Provide the [x, y] coordinate of the cell's center where the given text is located.  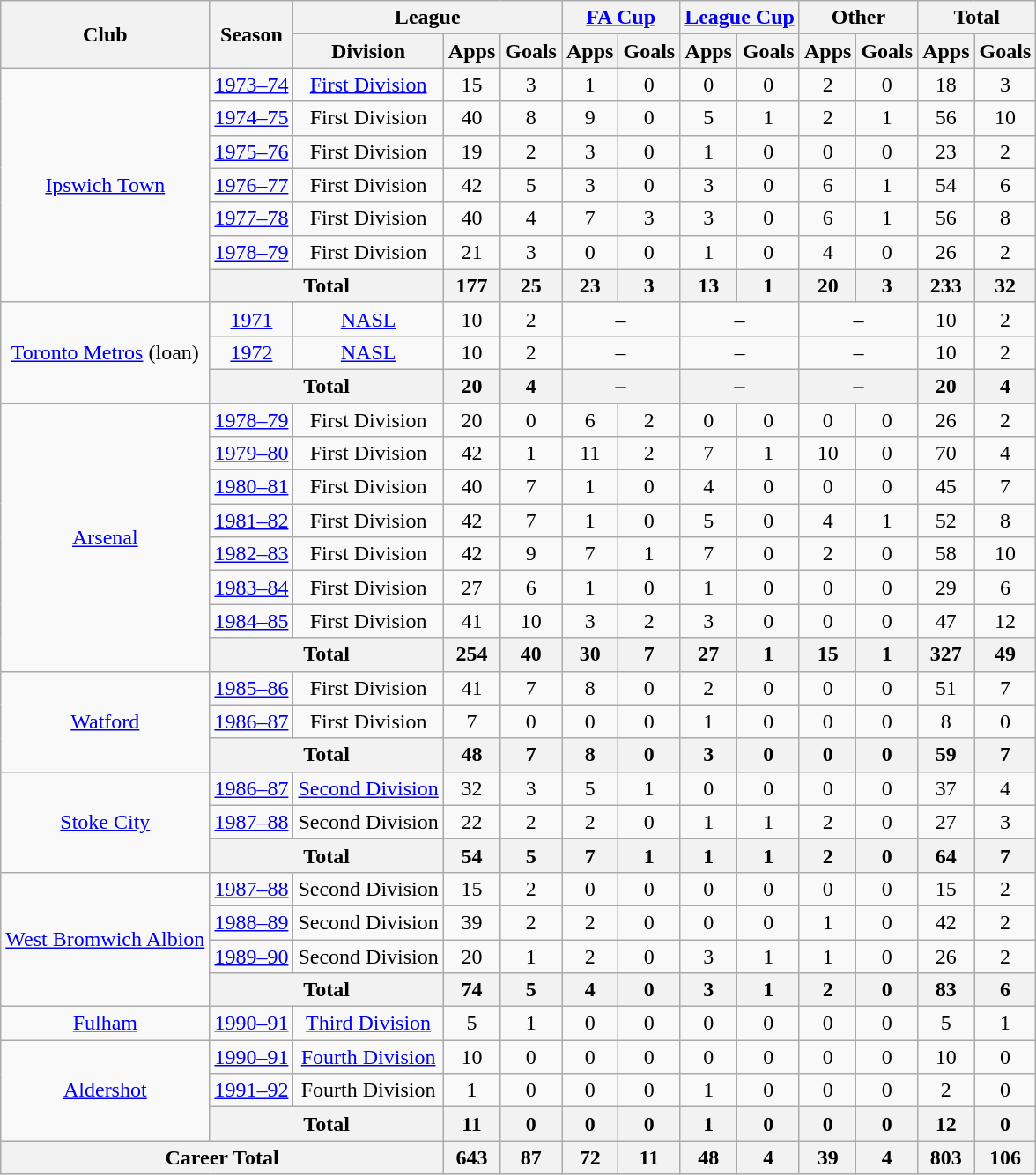
19 [471, 151]
Division [368, 51]
Career Total [222, 1157]
70 [946, 454]
1984–85 [252, 621]
Fulham [106, 1024]
1975–76 [252, 151]
45 [946, 487]
Toronto Metros (loan) [106, 352]
22 [471, 822]
Other [858, 18]
Third Division [368, 1024]
West Bromwich Albion [106, 939]
21 [471, 252]
1972 [252, 352]
1983–84 [252, 587]
Club [106, 34]
254 [471, 654]
1971 [252, 319]
803 [946, 1157]
18 [946, 85]
37 [946, 788]
1991–92 [252, 1090]
1979–80 [252, 454]
52 [946, 521]
64 [946, 855]
59 [946, 755]
Arsenal [106, 537]
1989–90 [252, 956]
Season [252, 34]
58 [946, 554]
643 [471, 1157]
25 [531, 285]
30 [590, 654]
League Cup [740, 18]
1976–77 [252, 185]
1981–82 [252, 521]
Ipswich Town [106, 185]
74 [471, 990]
177 [471, 285]
Watford [106, 721]
233 [946, 285]
1973–74 [252, 85]
13 [708, 285]
47 [946, 621]
327 [946, 654]
1988–89 [252, 922]
83 [946, 990]
1974–75 [252, 118]
FA Cup [621, 18]
1985–86 [252, 688]
Aldershot [106, 1090]
Stoke City [106, 822]
1977–78 [252, 218]
League [428, 18]
106 [1005, 1157]
72 [590, 1157]
1980–81 [252, 487]
29 [946, 587]
49 [1005, 654]
87 [531, 1157]
51 [946, 688]
1982–83 [252, 554]
